Capture the cell that displays the provided text and extract its (x, y) central coordinate. 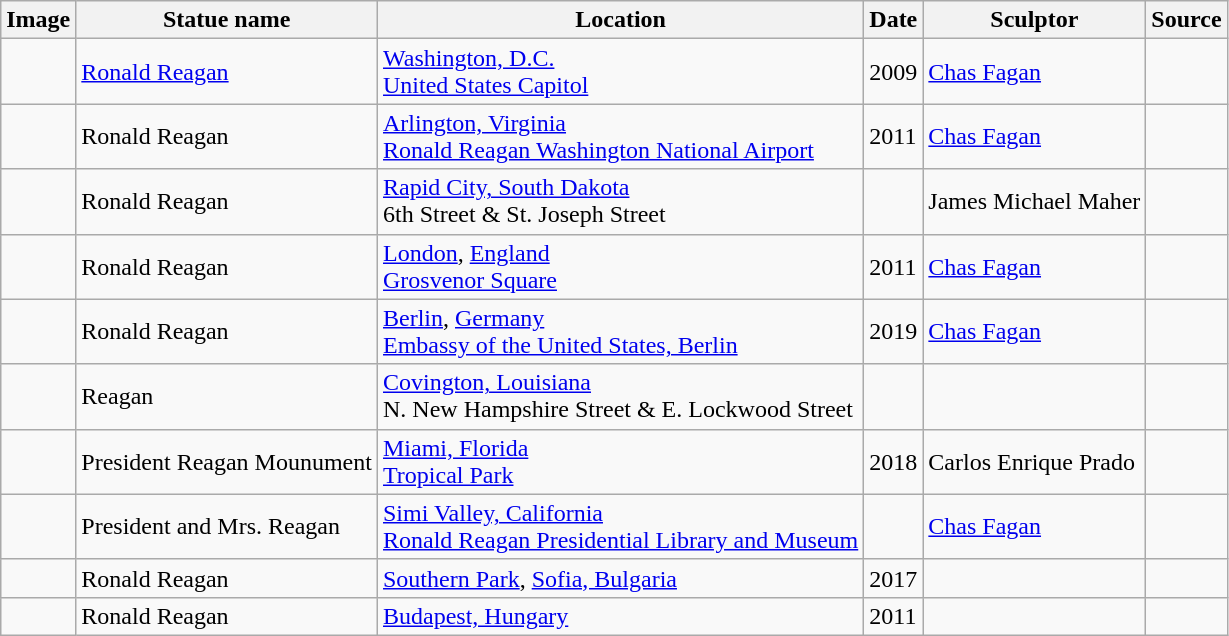
Southern Park, Sofia, Bulgaria (620, 578)
2017 (894, 578)
Arlington, VirginiaRonald Reagan Washington National Airport (620, 136)
Miami, FloridaTropical Park (620, 462)
London, EnglandGrosvenor Square (620, 266)
Source (1186, 20)
Rapid City, South Dakota6th Street & St. Joseph Street (620, 202)
Date (894, 20)
President and Mrs. Reagan (227, 526)
Simi Valley, CaliforniaRonald Reagan Presidential Library and Museum (620, 526)
Washington, D.C.United States Capitol (620, 72)
Sculptor (1034, 20)
Covington, LouisianaN. New Hampshire Street & E. Lockwood Street (620, 396)
James Michael Maher (1034, 202)
Image (38, 20)
Budapest, Hungary (620, 616)
2009 (894, 72)
Statue name (227, 20)
President Reagan Mounument (227, 462)
Reagan (227, 396)
2019 (894, 332)
Berlin, GermanyEmbassy of the United States, Berlin (620, 332)
Carlos Enrique Prado (1034, 462)
Location (620, 20)
2018 (894, 462)
